Pinpoint the cell where the given text exists, returning its (X, Y) midpoint coordinate. 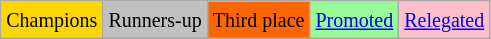
Runners-up (155, 20)
Champions (52, 20)
Relegated (444, 20)
Promoted (354, 20)
Third place (258, 20)
